Search for the cell housing the specified text and yield its (X, Y) center coordinate. 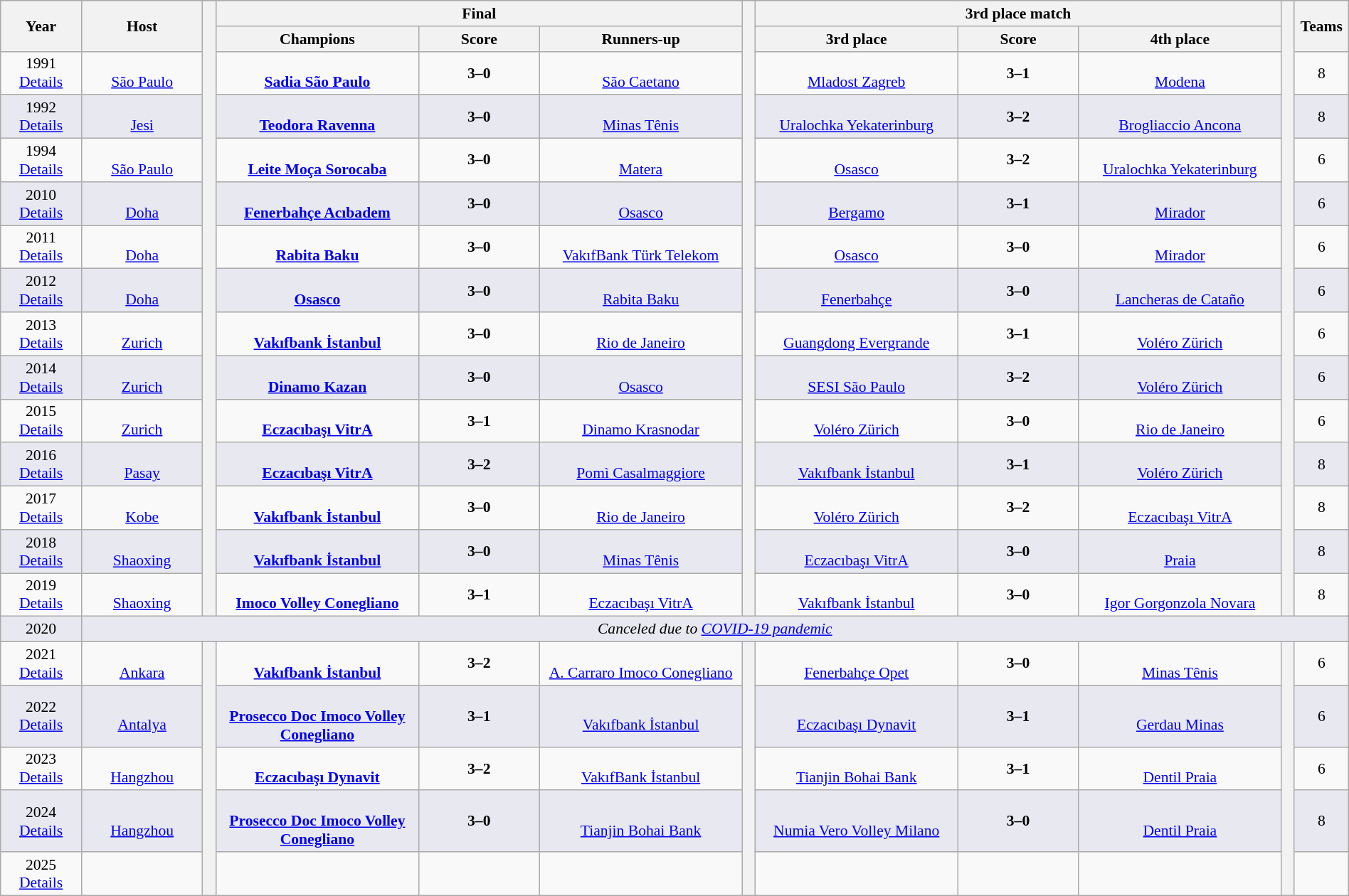
2010Details (41, 203)
2015Details (41, 421)
2016Details (41, 465)
Runners-up (640, 39)
Guangdong Evergrande (857, 334)
Sadia São Paulo (317, 73)
Pasay (142, 465)
Fenerbahçe (857, 290)
2024Details (41, 822)
VakıfBank İstanbul (640, 768)
Ankara (142, 664)
Leite Moça Sorocaba (317, 161)
2011Details (41, 247)
1991Details (41, 73)
2023Details (41, 768)
Final (480, 14)
Teams (1321, 26)
2012Details (41, 290)
Numia Vero Volley Milano (857, 822)
3rd place match (1019, 14)
Mladost Zagreb (857, 73)
Kobe (142, 508)
2018Details (41, 552)
Dinamo Krasnodar (640, 421)
São Caetano (640, 73)
Gerdau Minas (1180, 717)
Brogliaccio Ancona (1180, 117)
Imoco Volley Conegliano (317, 594)
Dinamo Kazan (317, 377)
Year (41, 26)
2021Details (41, 664)
Champions (317, 39)
Lancheras de Cataño (1180, 290)
VakıfBank Türk Telekom (640, 247)
Bergamo (857, 203)
Antalya (142, 717)
Praia (1180, 552)
2022Details (41, 717)
2017Details (41, 508)
1994Details (41, 161)
Modena (1180, 73)
2019Details (41, 594)
Canceled due to COVID-19 pandemic (714, 629)
Matera (640, 161)
1992Details (41, 117)
2014Details (41, 377)
Fenerbahçe Acıbadem (317, 203)
Fenerbahçe Opet (857, 664)
SESI São Paulo (857, 377)
Jesi (142, 117)
2020 (41, 629)
A. Carraro Imoco Conegliano (640, 664)
4th place (1180, 39)
2025Details (41, 873)
2013Details (41, 334)
Igor Gorgonzola Novara (1180, 594)
Teodora Ravenna (317, 117)
3rd place (857, 39)
Pomì Casalmaggiore (640, 465)
Host (142, 26)
